From the cell containing the given text, extract its center point as [X, Y] coordinate. 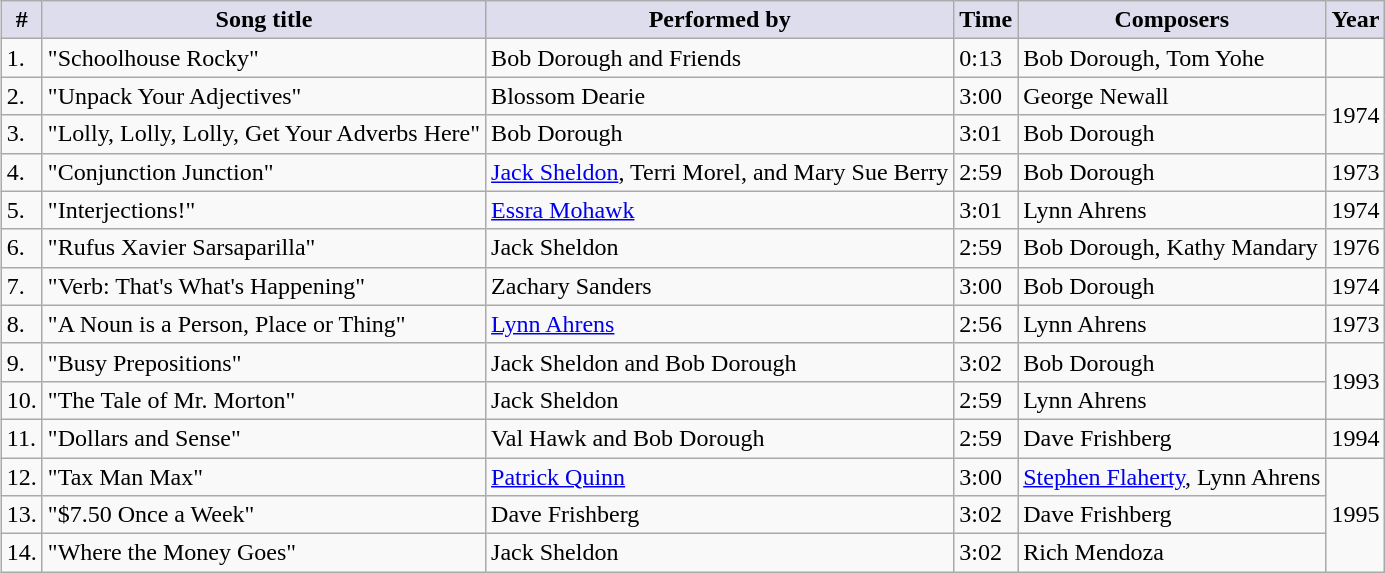
11. [22, 438]
"Dollars and Sense" [264, 438]
George Newall [1172, 96]
5. [22, 210]
Jack Sheldon, Terri Morel, and Mary Sue Berry [720, 172]
3. [22, 134]
Performed by [720, 20]
2. [22, 96]
14. [22, 553]
Rich Mendoza [1172, 553]
12. [22, 477]
0:13 [986, 58]
"Schoolhouse Rocky" [264, 58]
Song title [264, 20]
"$7.50 Once a Week" [264, 515]
2:56 [986, 324]
6. [22, 248]
Composers [1172, 20]
Blossom Dearie [720, 96]
Bob Dorough and Friends [720, 58]
Val Hawk and Bob Dorough [720, 438]
Essra Mohawk [720, 210]
13. [22, 515]
"A Noun is a Person, Place or Thing" [264, 324]
Zachary Sanders [720, 286]
9. [22, 362]
10. [22, 400]
"Where the Money Goes" [264, 553]
1. [22, 58]
"Rufus Xavier Sarsaparilla" [264, 248]
Year [1356, 20]
1995 [1356, 515]
Jack Sheldon and Bob Dorough [720, 362]
"Lolly, Lolly, Lolly, Get Your Adverbs Here" [264, 134]
"Interjections!" [264, 210]
# [22, 20]
1976 [1356, 248]
4. [22, 172]
"Busy Prepositions" [264, 362]
Time [986, 20]
"Unpack Your Adjectives" [264, 96]
Bob Dorough, Tom Yohe [1172, 58]
"Tax Man Max" [264, 477]
8. [22, 324]
1993 [1356, 381]
1994 [1356, 438]
"Verb: That's What's Happening" [264, 286]
"The Tale of Mr. Morton" [264, 400]
"Conjunction Junction" [264, 172]
Patrick Quinn [720, 477]
Stephen Flaherty, Lynn Ahrens [1172, 477]
Bob Dorough, Kathy Mandary [1172, 248]
7. [22, 286]
